Determine the (x, y) coordinate at the center of the cell enclosing the given text.  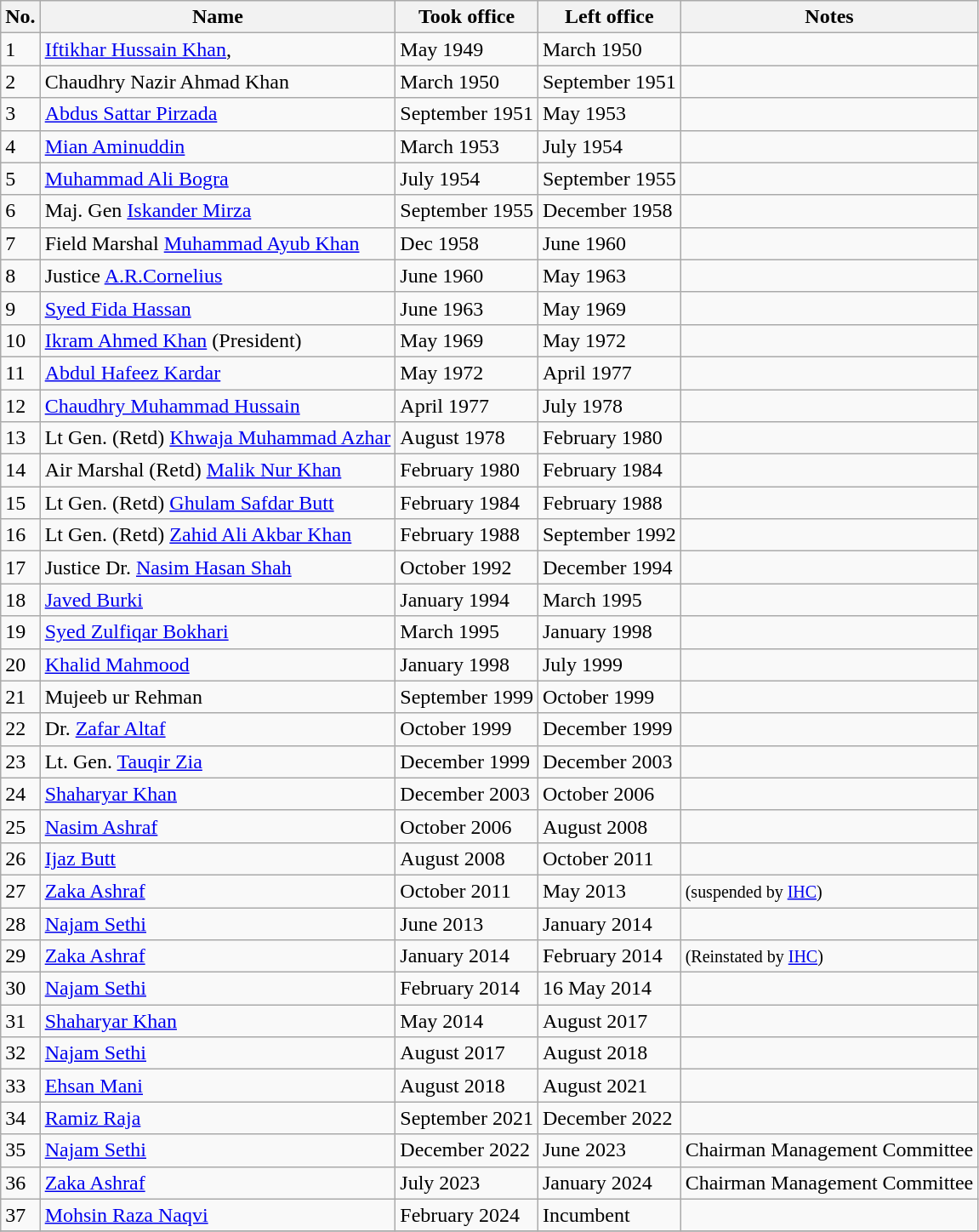
June 2023 (609, 1150)
20 (20, 664)
10 (20, 340)
29 (20, 956)
28 (20, 923)
Ikram Ahmed Khan (President) (218, 340)
July 2023 (467, 1183)
Chaudhry Muhammad Hussain (218, 406)
August 1978 (467, 438)
Mian Aminuddin (218, 146)
Lt Gen. (Retd) Zahid Ali Akbar Khan (218, 535)
27 (20, 891)
Incumbent (609, 1215)
August 2021 (609, 1086)
16 May 2014 (609, 989)
16 (20, 535)
Lt Gen. (Retd) Khwaja Muhammad Azhar (218, 438)
12 (20, 406)
30 (20, 989)
Notes (829, 17)
December 1994 (609, 568)
4 (20, 146)
No. (20, 17)
December 1958 (609, 211)
Name (218, 17)
July 1978 (609, 406)
October 1992 (467, 568)
31 (20, 1021)
Mohsin Raza Naqvi (218, 1215)
Javed Burki (218, 600)
September 1999 (467, 697)
Abdus Sattar Pirzada (218, 114)
Khalid Mahmood (218, 664)
36 (20, 1183)
Field Marshal Muhammad Ayub Khan (218, 243)
Dr. Zafar Altaf (218, 729)
Lt. Gen. Tauqir Zia (218, 761)
34 (20, 1118)
13 (20, 438)
September 1992 (609, 535)
Mujeeb ur Rehman (218, 697)
Ramiz Raja (218, 1118)
21 (20, 697)
Iftikhar Hussain Khan, (218, 49)
37 (20, 1215)
19 (20, 632)
23 (20, 761)
7 (20, 243)
Ehsan Mani (218, 1086)
February 2024 (467, 1215)
33 (20, 1086)
14 (20, 471)
1 (20, 49)
25 (20, 826)
32 (20, 1053)
Justice Dr. Nasim Hasan Shah (218, 568)
July 1999 (609, 664)
June 2013 (467, 923)
(Reinstated by IHC) (829, 956)
8 (20, 276)
9 (20, 308)
17 (20, 568)
May 1953 (609, 114)
May 2013 (609, 891)
Maj. Gen Iskander Mirza (218, 211)
Took office (467, 17)
(suspended by IHC) (829, 891)
26 (20, 858)
18 (20, 600)
5 (20, 179)
Chaudhry Nazir Ahmad Khan (218, 82)
35 (20, 1150)
Muhammad Ali Bogra (218, 179)
2 (20, 82)
15 (20, 503)
May 2014 (467, 1021)
Syed Zulfiqar Bokhari (218, 632)
May 1963 (609, 276)
Syed Fida Hassan (218, 308)
June 1963 (467, 308)
January 1994 (467, 600)
24 (20, 794)
May 1949 (467, 49)
6 (20, 211)
Nasim Ashraf (218, 826)
Lt Gen. (Retd) Ghulam Safdar Butt (218, 503)
Air Marshal (Retd) Malik Nur Khan (218, 471)
January 2024 (609, 1183)
Dec 1958 (467, 243)
Left office (609, 17)
Abdul Hafeez Kardar (218, 373)
Justice A.R.Cornelius (218, 276)
22 (20, 729)
Ijaz Butt (218, 858)
March 1953 (467, 146)
3 (20, 114)
11 (20, 373)
September 2021 (467, 1118)
